Identify which cell holds the provided text, then report its [x, y] central coordinate. 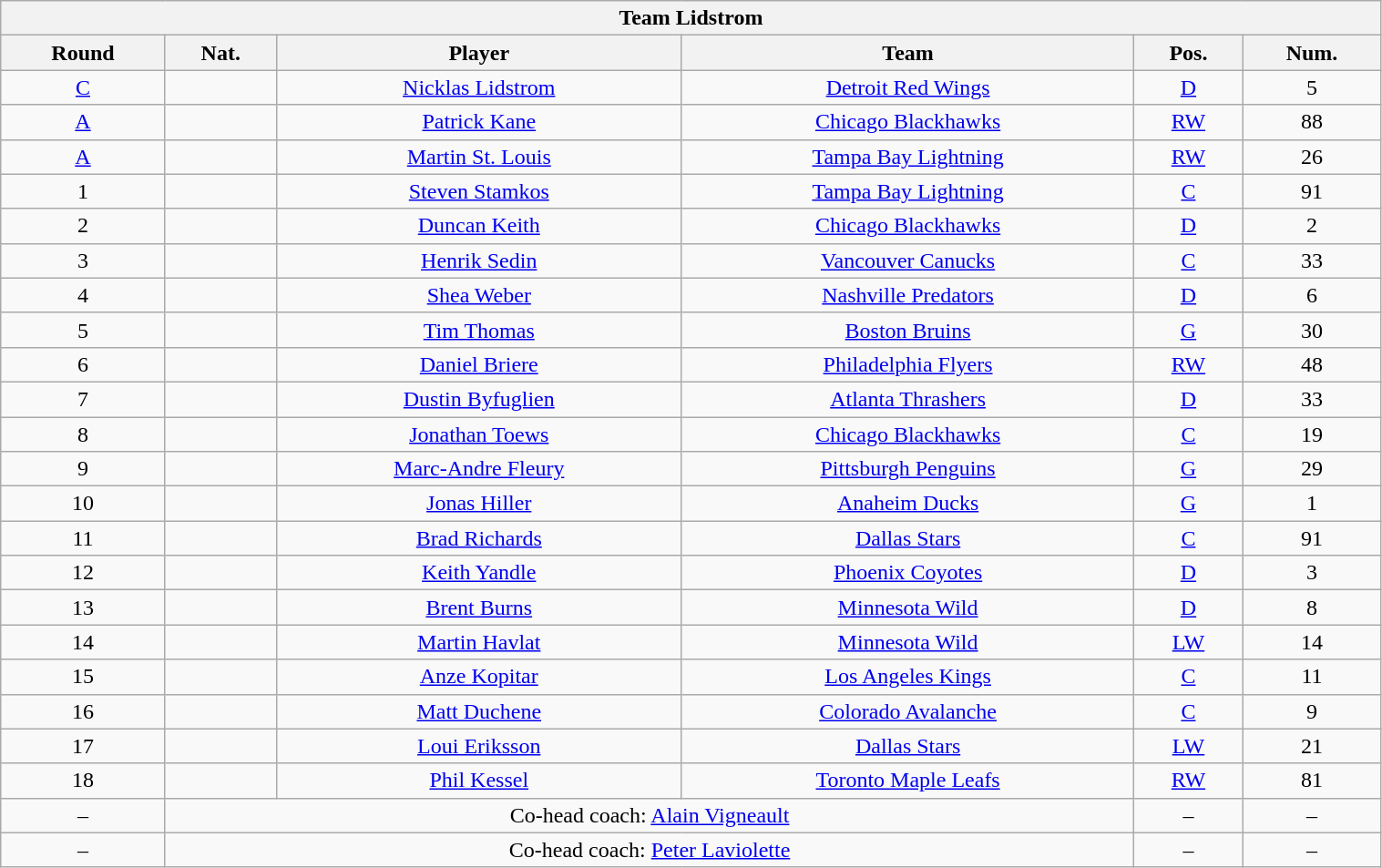
Nat. [220, 53]
Duncan Keith [479, 226]
19 [1312, 434]
Philadelphia Flyers [907, 364]
Phoenix Coyotes [907, 573]
15 [83, 677]
26 [1312, 157]
Los Angeles Kings [907, 677]
Steven Stamkos [479, 191]
Nashville Predators [907, 295]
Brad Richards [479, 538]
Co-head coach: Peter Laviolette [650, 850]
Colorado Avalanche [907, 711]
Vancouver Canucks [907, 260]
Matt Duchene [479, 711]
12 [83, 573]
Daniel Briere [479, 364]
Nicklas Lidstrom [479, 87]
48 [1312, 364]
Loui Eriksson [479, 746]
21 [1312, 746]
81 [1312, 781]
4 [83, 295]
16 [83, 711]
18 [83, 781]
88 [1312, 122]
Num. [1312, 53]
17 [83, 746]
7 [83, 399]
Dustin Byfuglien [479, 399]
Anze Kopitar [479, 677]
Martin St. Louis [479, 157]
Henrik Sedin [479, 260]
Toronto Maple Leafs [907, 781]
Patrick Kane [479, 122]
Team Lidstrom [691, 18]
Marc-Andre Fleury [479, 469]
Jonathan Toews [479, 434]
Detroit Red Wings [907, 87]
Round [83, 53]
Jonas Hiller [479, 504]
Team [907, 53]
Pos. [1188, 53]
Martin Havlat [479, 642]
Phil Kessel [479, 781]
10 [83, 504]
Keith Yandle [479, 573]
Brent Burns [479, 608]
Tim Thomas [479, 330]
Atlanta Thrashers [907, 399]
Co-head coach: Alain Vigneault [650, 815]
Anaheim Ducks [907, 504]
Player [479, 53]
Shea Weber [479, 295]
Pittsburgh Penguins [907, 469]
13 [83, 608]
29 [1312, 469]
30 [1312, 330]
Boston Bruins [907, 330]
